Capture the cell that displays the provided text and extract its (x, y) central coordinate. 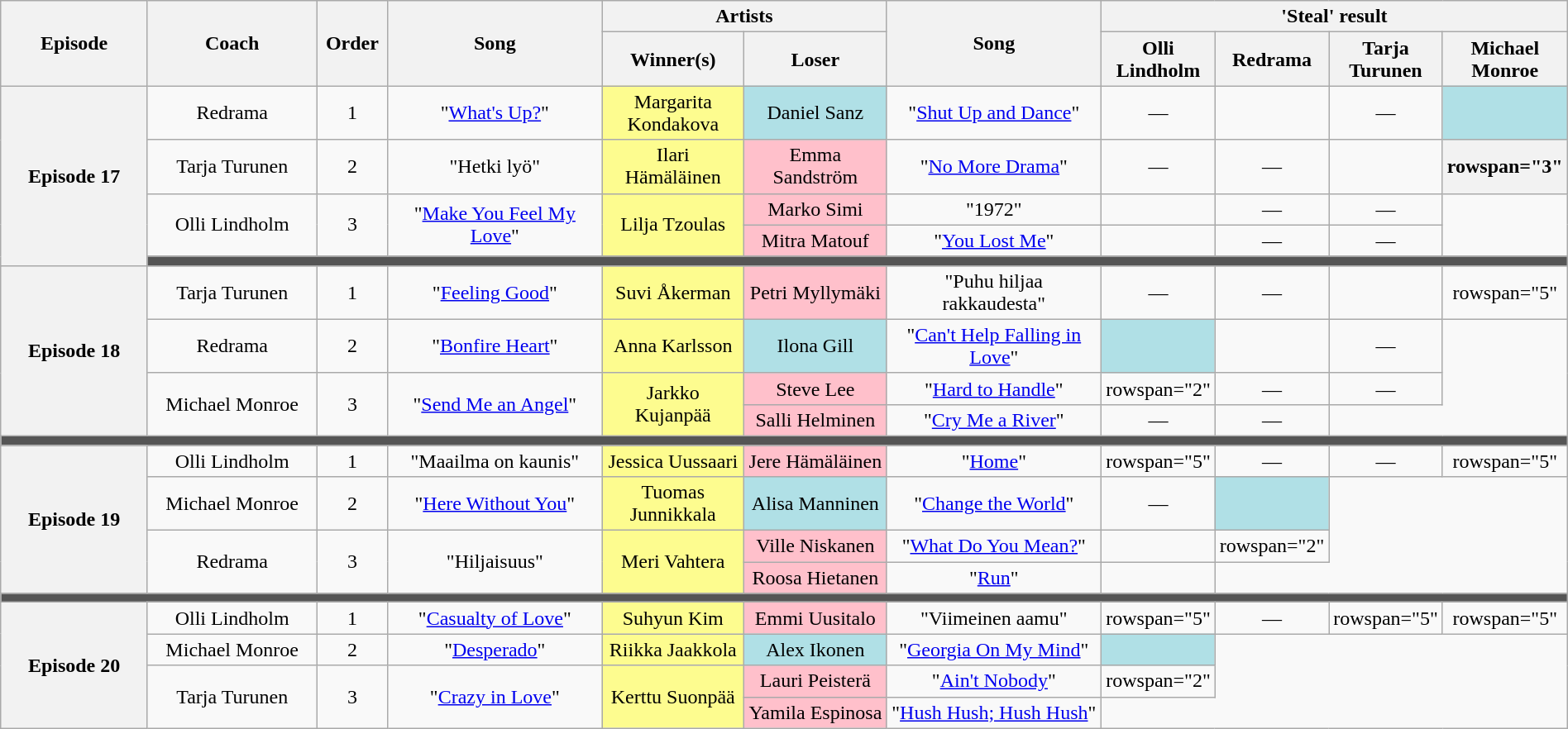
Ville Niskanen (815, 546)
"Cry Me a River" (994, 420)
Anna Karlsson (673, 345)
"Bonfire Heart" (495, 345)
Tuomas Junnikkala (673, 504)
'Steal' result (1335, 17)
"1972" (994, 209)
"Send Me an Angel" (495, 404)
"Hiljaisuus" (495, 562)
"Ain't Nobody" (994, 681)
Margarita Kondakova (673, 112)
Loser (815, 60)
Lauri Peisterä (815, 681)
"Can't Help Falling in Love" (994, 345)
"What Do You Mean?" (994, 546)
Yamila Espinosa (815, 712)
Suvi Åkerman (673, 293)
Episode (74, 43)
"Casualty of Love" (495, 618)
Roosa Hietanen (815, 578)
Salli Helminen (815, 420)
"Maailma on kaunis" (495, 460)
Episode 17 (74, 175)
"Feeling Good" (495, 293)
"No More Drama" (994, 167)
"Change the World" (994, 504)
"What's Up?" (495, 112)
Meri Vahtera (673, 562)
"Run" (994, 578)
"Puhu hiljaa rakkaudesta" (994, 293)
Artists (744, 17)
Jessica Uussaari (673, 460)
"Here Without You" (495, 504)
"Hard to Handle" (994, 388)
Order (352, 43)
"Viimeinen aamu" (994, 618)
"Shut Up and Dance" (994, 112)
"Hush Hush; Hush Hush" (994, 712)
Daniel Sanz (815, 112)
Jarkko Kujanpää (673, 404)
Lilja Tzoulas (673, 225)
Riikka Jaakkola (673, 650)
Episode 18 (74, 350)
Emmi Uusitalo (815, 618)
"Home" (994, 460)
Alisa Manninen (815, 504)
rowspan="3" (1505, 167)
"Make You Feel My Love" (495, 225)
Kerttu Suonpää (673, 697)
Alex Ikonen (815, 650)
Jere Hämäläinen (815, 460)
Marko Simi (815, 209)
Ilona Gill (815, 345)
Ilari Hämäläinen (673, 167)
Winner(s) (673, 60)
Episode 20 (74, 665)
"Desperado" (495, 650)
"Hetki lyö" (495, 167)
Mitra Matouf (815, 241)
"Georgia On My Mind" (994, 650)
Suhyun Kim (673, 618)
Petri Myllymäki (815, 293)
Emma Sandström (815, 167)
Coach (232, 43)
"Crazy in Love" (495, 697)
Episode 19 (74, 519)
"You Lost Me" (994, 241)
Steve Lee (815, 388)
